For the text-containing cell, return its midpoint in (x, y) coordinate format. 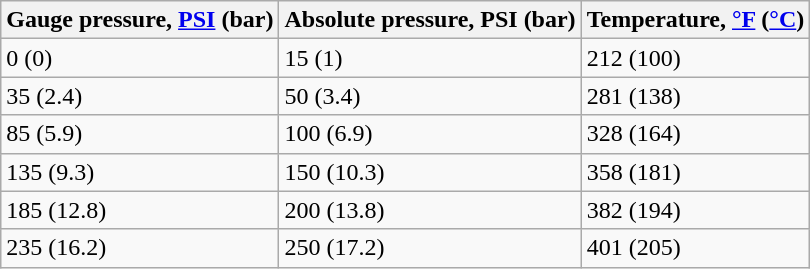
0 (0) (140, 58)
Gauge pressure, PSI (bar) (140, 20)
100 (6.9) (430, 134)
328 (164) (696, 134)
281 (138) (696, 96)
Temperature, °F (°C) (696, 20)
135 (9.3) (140, 172)
Absolute pressure, PSI (bar) (430, 20)
85 (5.9) (140, 134)
185 (12.8) (140, 210)
235 (16.2) (140, 248)
401 (205) (696, 248)
358 (181) (696, 172)
212 (100) (696, 58)
382 (194) (696, 210)
15 (1) (430, 58)
35 (2.4) (140, 96)
50 (3.4) (430, 96)
250 (17.2) (430, 248)
200 (13.8) (430, 210)
150 (10.3) (430, 172)
